Output the (x, y) coordinate of the center of the cell containing the given text.  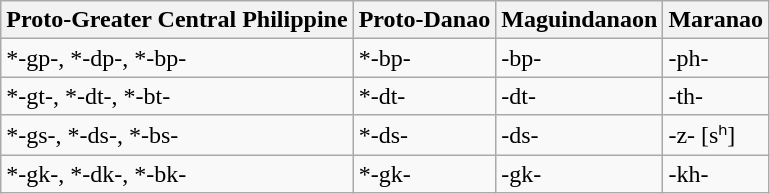
-bp- (580, 58)
-gk- (580, 173)
-ph- (716, 58)
*-gk- (424, 173)
*-gk-, *-dk-, *-bk- (177, 173)
Maranao (716, 20)
*-ds- (424, 135)
-kh- (716, 173)
-z- [sʰ] (716, 135)
*-bp- (424, 58)
*-gs-, *-ds-, *-bs- (177, 135)
Maguindanaon (580, 20)
Proto-Danao (424, 20)
-ds- (580, 135)
Proto-Greater Central Philippine (177, 20)
-dt- (580, 96)
*-gp-, *-dp-, *-bp- (177, 58)
-th- (716, 96)
*-gt-, *-dt-, *-bt- (177, 96)
*-dt- (424, 96)
